Provide the [x, y] coordinate of the cell's center where the given text is located.  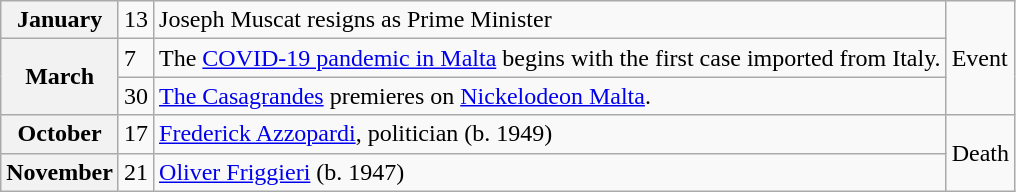
January [60, 20]
7 [136, 58]
Oliver Friggieri (b. 1947) [550, 172]
October [60, 134]
November [60, 172]
Joseph Muscat resigns as Prime Minister [550, 20]
Frederick Azzopardi, politician (b. 1949) [550, 134]
17 [136, 134]
The Casagrandes premieres on Nickelodeon Malta. [550, 96]
30 [136, 96]
March [60, 77]
Event [980, 58]
Death [980, 153]
The COVID-19 pandemic in Malta begins with the first case imported from Italy. [550, 58]
13 [136, 20]
21 [136, 172]
